Return the [x, y] coordinate for the center point of the cell that contains the specified text.  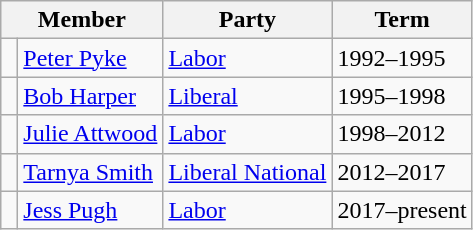
Jess Pugh [90, 210]
Tarnya Smith [90, 172]
2012–2017 [402, 172]
Bob Harper [90, 96]
1995–1998 [402, 96]
Julie Attwood [90, 134]
1998–2012 [402, 134]
Liberal National [248, 172]
Term [402, 20]
Member [82, 20]
2017–present [402, 210]
Liberal [248, 96]
1992–1995 [402, 58]
Peter Pyke [90, 58]
Party [248, 20]
